Identify which cell holds the provided text, then report its (X, Y) central coordinate. 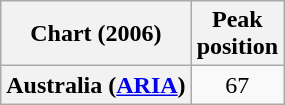
Chart (2006) (96, 34)
67 (237, 85)
Australia (ARIA) (96, 85)
Peakposition (237, 34)
